Identify which cell holds the provided text, then report its [x, y] central coordinate. 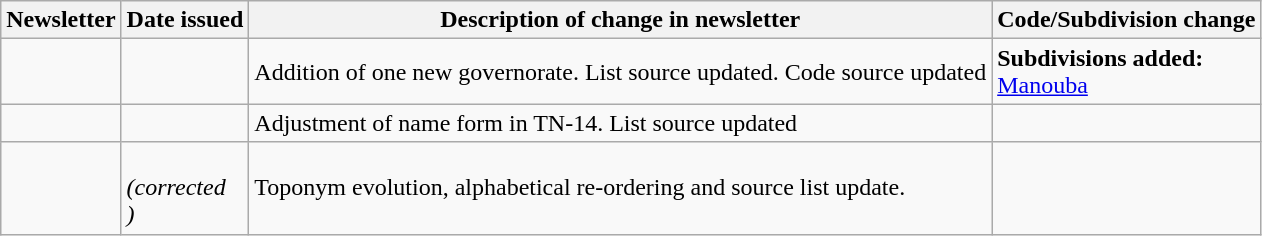
Date issued [185, 20]
Subdivisions added: Manouba [1126, 72]
Description of change in newsletter [620, 20]
Addition of one new governorate. List source updated. Code source updated [620, 72]
Adjustment of name form in TN-14. List source updated [620, 123]
Newsletter [61, 20]
Toponym evolution, alphabetical re-ordering and source list update. [620, 188]
(corrected ) [185, 188]
Code/Subdivision change [1126, 20]
